Locate the cell with the specified text and output its (x, y) center coordinate. 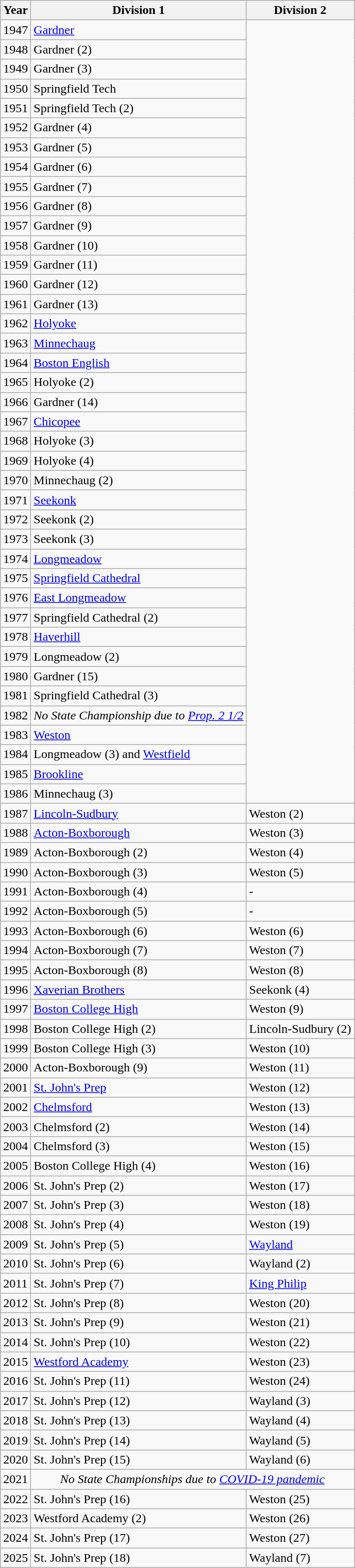
1993 (15, 931)
1999 (15, 1048)
Acton-Boxborough (3) (139, 872)
Gardner (9) (139, 225)
1977 (15, 618)
2009 (15, 1244)
1974 (15, 558)
Acton-Boxborough (9) (139, 1068)
Gardner (15) (139, 676)
St. John's Prep (10) (139, 1342)
St. John's Prep (17) (139, 1538)
Minnechaug (2) (139, 480)
Gardner (11) (139, 265)
Westford Academy (2) (139, 1519)
Lincoln-Sudbury (2) (300, 1029)
St. John's Prep (4) (139, 1225)
Boston College High (4) (139, 1166)
1968 (15, 441)
1995 (15, 970)
1972 (15, 519)
2003 (15, 1126)
Weston (25) (300, 1499)
1998 (15, 1029)
Wayland (4) (300, 1420)
1986 (15, 794)
Weston (13) (300, 1107)
Holyoke (3) (139, 441)
Acton-Boxborough (2) (139, 852)
Chelmsford (139, 1107)
Wayland (2) (300, 1264)
East Longmeadow (139, 598)
Acton-Boxborough (5) (139, 911)
Gardner (6) (139, 167)
Minnechaug (139, 343)
Holyoke (139, 324)
Wayland (7) (300, 1558)
Weston (20) (300, 1303)
2023 (15, 1519)
1992 (15, 911)
1988 (15, 833)
St. John's Prep (13) (139, 1420)
Weston (23) (300, 1362)
1980 (15, 676)
2015 (15, 1362)
Gardner (5) (139, 147)
Longmeadow (2) (139, 657)
1973 (15, 539)
St. John's Prep (12) (139, 1401)
St. John's Prep (15) (139, 1459)
St. John's Prep (14) (139, 1440)
Weston (14) (300, 1126)
Weston (27) (300, 1538)
Acton-Boxborough (4) (139, 892)
Weston (12) (300, 1087)
Weston (18) (300, 1205)
2024 (15, 1538)
2007 (15, 1205)
Division 2 (300, 10)
Weston (2) (300, 813)
2014 (15, 1342)
King Philip (300, 1283)
2020 (15, 1459)
Acton-Boxborough (7) (139, 950)
1982 (15, 715)
2022 (15, 1499)
St. John's Prep (9) (139, 1323)
2017 (15, 1401)
1959 (15, 265)
Weston (8) (300, 970)
Chelmsford (3) (139, 1146)
1965 (15, 382)
Gardner (3) (139, 69)
1962 (15, 324)
Seekonk (3) (139, 539)
Gardner (2) (139, 49)
Springfield Tech (2) (139, 108)
Springfield Cathedral (3) (139, 696)
Boston English (139, 363)
Gardner (10) (139, 245)
Weston (9) (300, 1009)
Brookline (139, 774)
Weston (22) (300, 1342)
1947 (15, 30)
Boston College High (3) (139, 1048)
2010 (15, 1264)
2012 (15, 1303)
Gardner (8) (139, 206)
Acton-Boxborough (6) (139, 931)
Gardner (4) (139, 128)
Year (15, 10)
1989 (15, 852)
1956 (15, 206)
2000 (15, 1068)
1963 (15, 343)
Wayland (6) (300, 1459)
2001 (15, 1087)
No State Championship due to Prop. 2 1/2 (139, 715)
1951 (15, 108)
Weston (15) (300, 1146)
Holyoke (4) (139, 461)
1961 (15, 304)
Weston (24) (300, 1381)
1960 (15, 285)
Weston (3) (300, 833)
Wayland (3) (300, 1401)
St. John's Prep (2) (139, 1185)
No State Championships due to COVID-19 pandemic (193, 1479)
1970 (15, 480)
Gardner (12) (139, 285)
2004 (15, 1146)
Springfield Tech (139, 89)
1969 (15, 461)
1953 (15, 147)
Wayland (300, 1244)
Springfield Cathedral (139, 578)
Weston (16) (300, 1166)
Haverhill (139, 637)
St. John's Prep (16) (139, 1499)
1966 (15, 402)
1950 (15, 89)
Acton-Boxborough (8) (139, 970)
1990 (15, 872)
St. John's Prep (6) (139, 1264)
1952 (15, 128)
Seekonk (4) (300, 990)
Longmeadow (3) and Westfield (139, 754)
Weston (19) (300, 1225)
Acton-Boxborough (139, 833)
1971 (15, 500)
Longmeadow (139, 558)
Springfield Cathedral (2) (139, 618)
Boston College High (2) (139, 1029)
2018 (15, 1420)
Weston (10) (300, 1048)
1958 (15, 245)
Wayland (5) (300, 1440)
Westford Academy (139, 1362)
Gardner (139, 30)
Weston (6) (300, 931)
1967 (15, 421)
2008 (15, 1225)
Holyoke (2) (139, 382)
Division 1 (139, 10)
St. John's Prep (7) (139, 1283)
1954 (15, 167)
Weston (5) (300, 872)
1984 (15, 754)
Weston (7) (300, 950)
Lincoln-Sudbury (139, 813)
1987 (15, 813)
2002 (15, 1107)
Chicopee (139, 421)
St. John's Prep (18) (139, 1558)
Boston College High (139, 1009)
1985 (15, 774)
St. John's Prep (3) (139, 1205)
Gardner (13) (139, 304)
Weston (11) (300, 1068)
1976 (15, 598)
1981 (15, 696)
Weston (26) (300, 1519)
Xaverian Brothers (139, 990)
1964 (15, 363)
1975 (15, 578)
Weston (17) (300, 1185)
Seekonk (139, 500)
Minnechaug (3) (139, 794)
Seekonk (2) (139, 519)
2006 (15, 1185)
1949 (15, 69)
2011 (15, 1283)
1955 (15, 186)
2005 (15, 1166)
1948 (15, 49)
2025 (15, 1558)
2019 (15, 1440)
1979 (15, 657)
1994 (15, 950)
1978 (15, 637)
1991 (15, 892)
1983 (15, 735)
Weston (21) (300, 1323)
St. John's Prep (5) (139, 1244)
Weston (139, 735)
St. John's Prep (11) (139, 1381)
1996 (15, 990)
2013 (15, 1323)
Chelmsford (2) (139, 1126)
2021 (15, 1479)
1997 (15, 1009)
1957 (15, 225)
Weston (4) (300, 852)
St. John's Prep (139, 1087)
St. John's Prep (8) (139, 1303)
2016 (15, 1381)
Gardner (7) (139, 186)
Gardner (14) (139, 402)
